Locate the cell with the specified text and output its [X, Y] center coordinate. 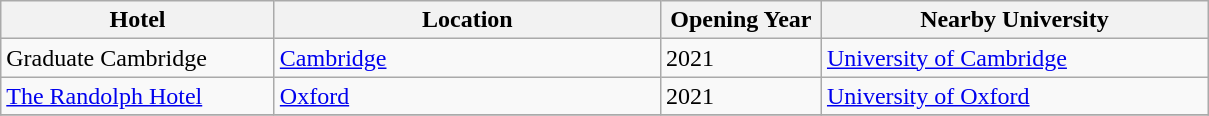
Oxford [467, 96]
Nearby University [1014, 20]
Location [467, 20]
Hotel [138, 20]
Opening Year [740, 20]
University of Cambridge [1014, 58]
The Randolph Hotel [138, 96]
University of Oxford [1014, 96]
Cambridge [467, 58]
Graduate Cambridge [138, 58]
